Locate the cell with the specified text and output its [X, Y] center coordinate. 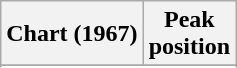
Peak position [189, 34]
Chart (1967) [72, 34]
